Provide the [x, y] coordinate of the cell's center where the given text is located.  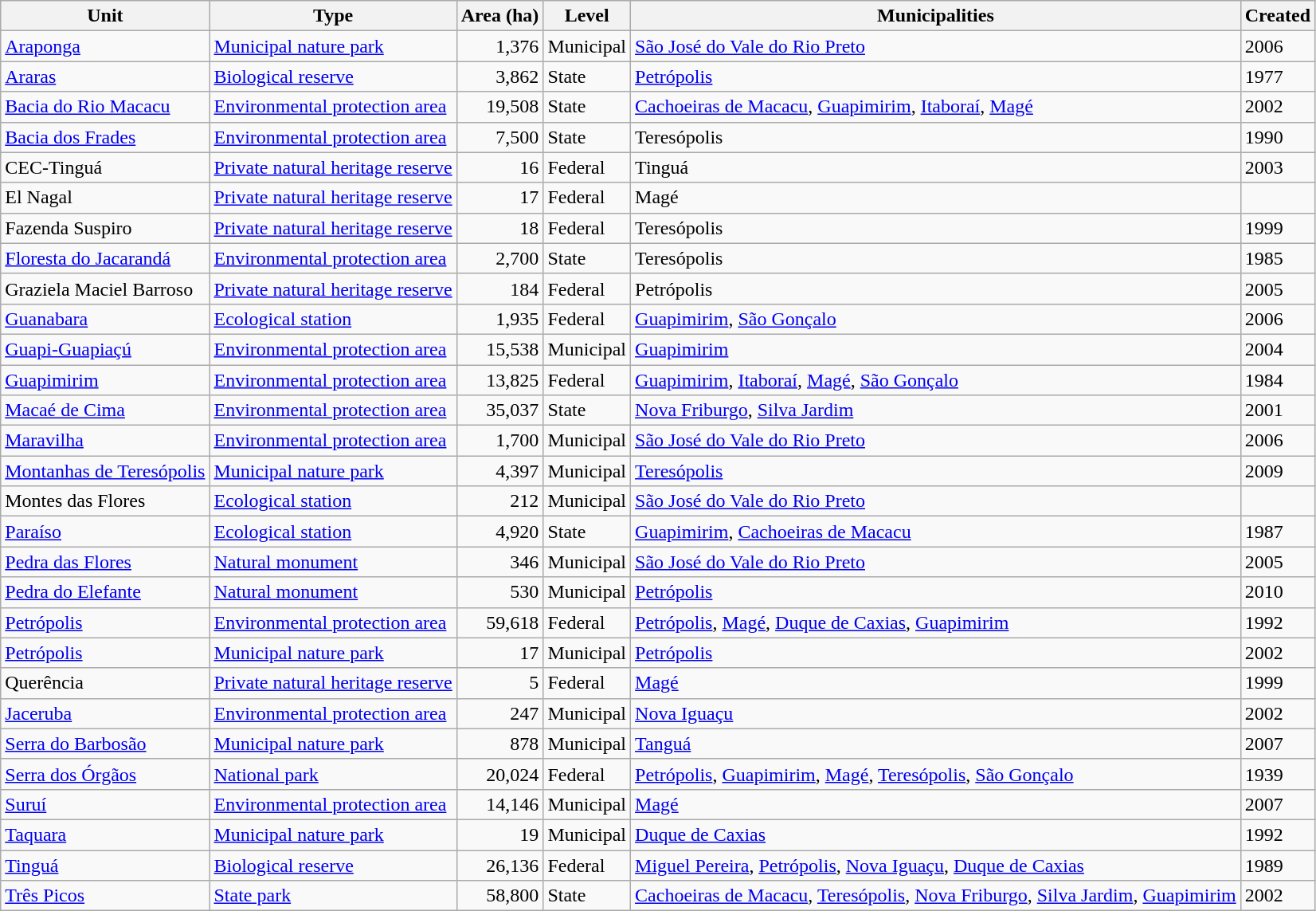
Serra do Barbosão [105, 744]
Araponga [105, 46]
3,862 [500, 77]
1984 [1278, 380]
19 [500, 834]
1985 [1278, 258]
Type [333, 16]
58,800 [500, 896]
13,825 [500, 380]
Level [587, 16]
Unit [105, 16]
2009 [1278, 471]
15,538 [500, 349]
2010 [1278, 592]
Created [1278, 16]
Graziela Maciel Barroso [105, 289]
National park [333, 774]
Duque de Caxias [936, 834]
346 [500, 562]
Municipalities [936, 16]
1939 [1278, 774]
Tanguá [936, 744]
1,935 [500, 319]
2,700 [500, 258]
184 [500, 289]
35,037 [500, 410]
14,146 [500, 804]
Guapimirim, Itaboraí, Magé, São Gonçalo [936, 380]
Cachoeiras de Macacu, Teresópolis, Nova Friburgo, Silva Jardim, Guapimirim [936, 896]
El Nagal [105, 198]
Pedra das Flores [105, 562]
20,024 [500, 774]
Guanabara [105, 319]
7,500 [500, 137]
Bacia dos Frades [105, 137]
1987 [1278, 532]
Montes das Flores [105, 501]
5 [500, 683]
Taquara [105, 834]
Suruí [105, 804]
State park [333, 896]
4,920 [500, 532]
18 [500, 228]
Area (ha) [500, 16]
Querência [105, 683]
Macaé de Cima [105, 410]
Cachoeiras de Macacu, Guapimirim, Itaboraí, Magé [936, 107]
Araras [105, 77]
Miguel Pereira, Petrópolis, Nova Iguaçu, Duque de Caxias [936, 865]
2001 [1278, 410]
4,397 [500, 471]
Bacia do Rio Macacu [105, 107]
Maravilha [105, 441]
19,508 [500, 107]
878 [500, 744]
CEC-Tinguá [105, 167]
Floresta do Jacarandá [105, 258]
Fazenda Suspiro [105, 228]
59,618 [500, 622]
Petrópolis, Magé, Duque de Caxias, Guapimirim [936, 622]
26,136 [500, 865]
2003 [1278, 167]
Serra dos Órgãos [105, 774]
Paraíso [105, 532]
1977 [1278, 77]
530 [500, 592]
16 [500, 167]
Três Picos [105, 896]
212 [500, 501]
Nova Iguaçu [936, 713]
Guapimirim, São Gonçalo [936, 319]
Petrópolis, Guapimirim, Magé, Teresópolis, São Gonçalo [936, 774]
1,700 [500, 441]
1990 [1278, 137]
Montanhas de Teresópolis [105, 471]
Pedra do Elefante [105, 592]
1989 [1278, 865]
Guapimirim, Cachoeiras de Macacu [936, 532]
247 [500, 713]
1,376 [500, 46]
Jaceruba [105, 713]
Nova Friburgo, Silva Jardim [936, 410]
Guapi-Guapiaçú [105, 349]
2004 [1278, 349]
